Determine the (x, y) coordinate at the center of the cell enclosing the given text.  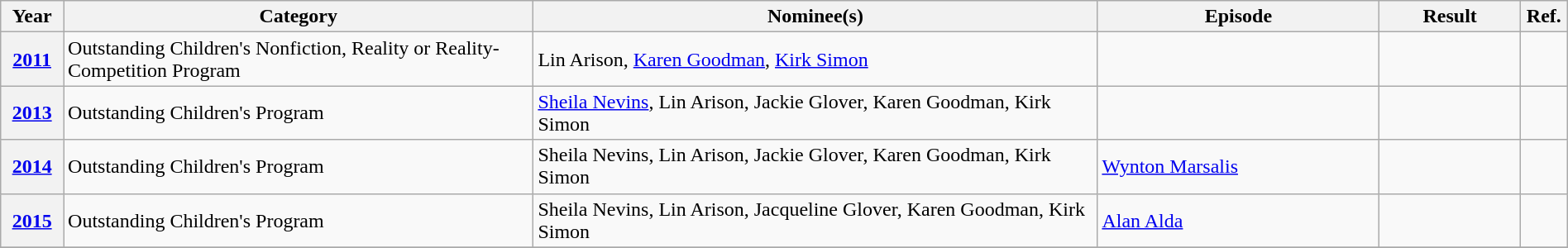
Lin Arison, Karen Goodman, Kirk Simon (815, 60)
Year (32, 17)
Alan Alda (1239, 220)
2013 (32, 112)
Ref. (1543, 17)
2015 (32, 220)
Result (1450, 17)
2011 (32, 60)
Outstanding Children's Nonfiction, Reality or Reality-Competition Program (299, 60)
2014 (32, 167)
Episode (1239, 17)
Category (299, 17)
Nominee(s) (815, 17)
Wynton Marsalis (1239, 167)
Sheila Nevins, Lin Arison, Jacqueline Glover, Karen Goodman, Kirk Simon (815, 220)
